For the text-containing cell, return its midpoint in [x, y] coordinate format. 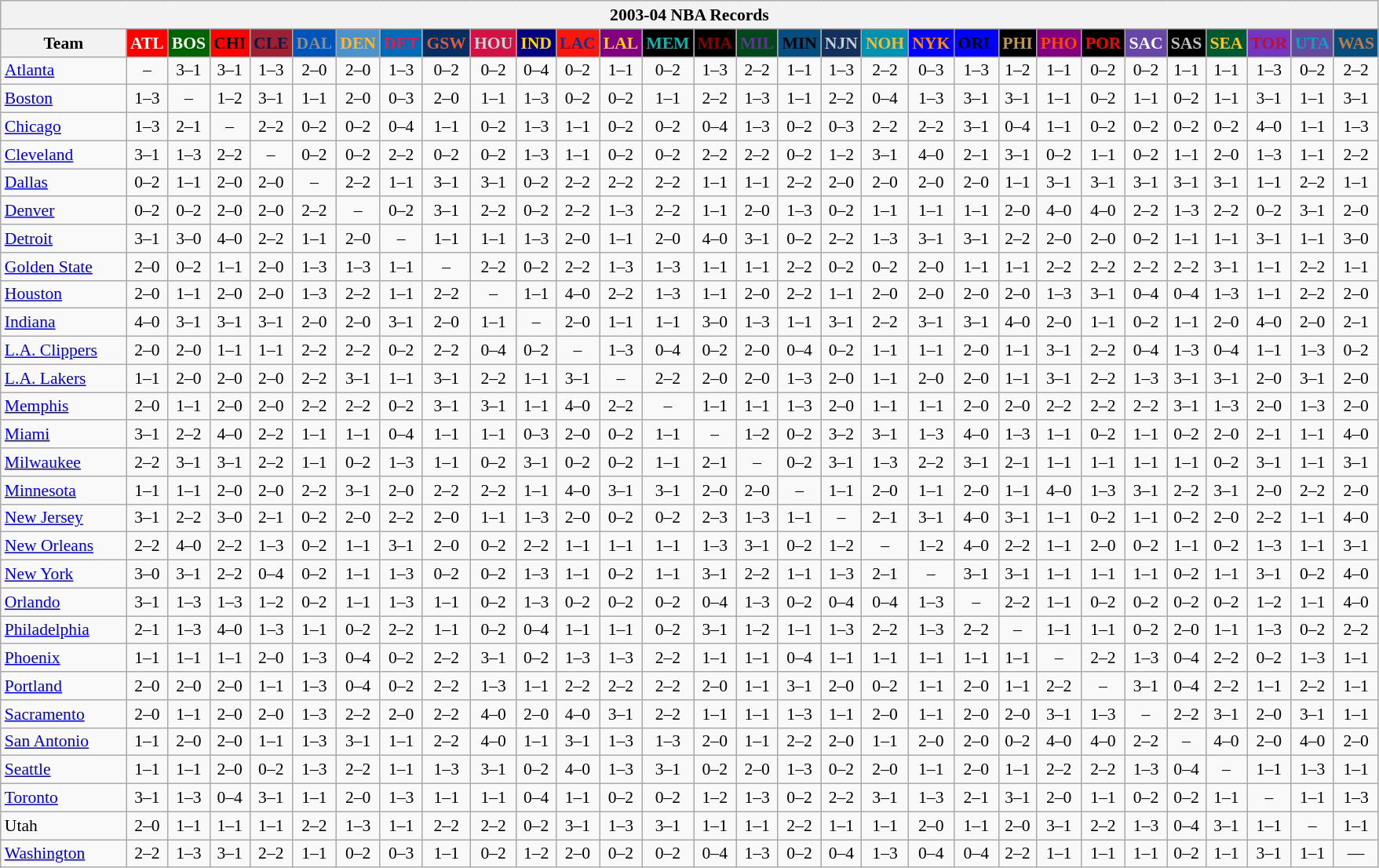
NOH [885, 43]
L.A. Lakers [64, 378]
MEM [667, 43]
GSW [446, 43]
MIA [715, 43]
3–2 [841, 435]
TOR [1270, 43]
LAL [622, 43]
PHI [1017, 43]
San Antonio [64, 742]
ATL [148, 43]
MIN [799, 43]
L.A. Clippers [64, 351]
PHO [1060, 43]
WAS [1356, 43]
LAC [578, 43]
Washington [64, 854]
New Orleans [64, 546]
Philadelphia [64, 630]
Orlando [64, 602]
Denver [64, 211]
Portland [64, 686]
DEN [358, 43]
2–3 [715, 518]
POR [1104, 43]
Milwaukee [64, 462]
Miami [64, 435]
Atlanta [64, 71]
— [1356, 854]
IND [536, 43]
NJN [841, 43]
Sacramento [64, 714]
DET [402, 43]
Toronto [64, 798]
New Jersey [64, 518]
Detroit [64, 239]
SAC [1146, 43]
Indiana [64, 323]
Boston [64, 99]
UTA [1312, 43]
New York [64, 574]
CLE [272, 43]
MIL [757, 43]
Team [64, 43]
2003-04 NBA Records [689, 15]
Memphis [64, 407]
Golden State [64, 267]
Utah [64, 826]
Seattle [64, 770]
NYK [931, 43]
BOS [188, 43]
Phoenix [64, 658]
CHI [229, 43]
Chicago [64, 127]
Houston [64, 294]
HOU [493, 43]
SEA [1226, 43]
DAL [315, 43]
Cleveland [64, 155]
SAS [1187, 43]
ORL [976, 43]
Minnesota [64, 491]
Dallas [64, 183]
